Return (X, Y) of the center of cell containing provided text 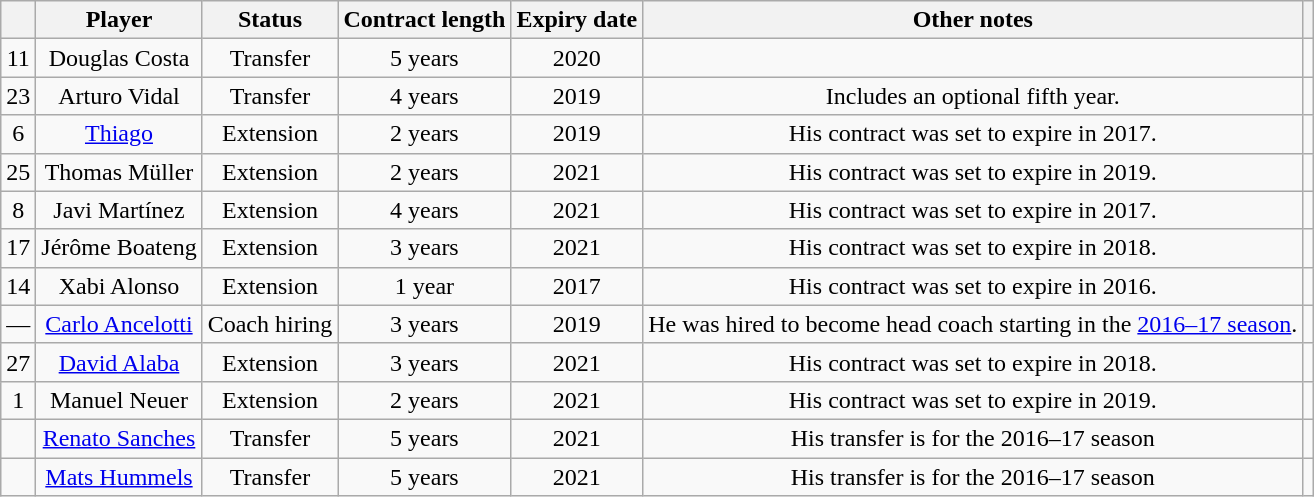
He was hired to become head coach starting in the 2016–17 season. (973, 324)
Other notes (973, 20)
14 (18, 286)
Renato Sanches (119, 438)
Xabi Alonso (119, 286)
Coach hiring (270, 324)
Contract length (424, 20)
David Alaba (119, 362)
Thomas Müller (119, 172)
His contract was set to expire in 2016. (973, 286)
8 (18, 210)
27 (18, 362)
2017 (577, 286)
Manuel Neuer (119, 400)
Thiago (119, 134)
17 (18, 248)
25 (18, 172)
Arturo Vidal (119, 96)
Jérôme Boateng (119, 248)
23 (18, 96)
Player (119, 20)
— (18, 324)
Expiry date (577, 20)
Carlo Ancelotti (119, 324)
2020 (577, 58)
11 (18, 58)
6 (18, 134)
Mats Hummels (119, 477)
Javi Martínez (119, 210)
1 (18, 400)
Status (270, 20)
Douglas Costa (119, 58)
1 year (424, 286)
Includes an optional fifth year. (973, 96)
